Find where the given text appears and provide that cell's center as [x, y] coordinate. 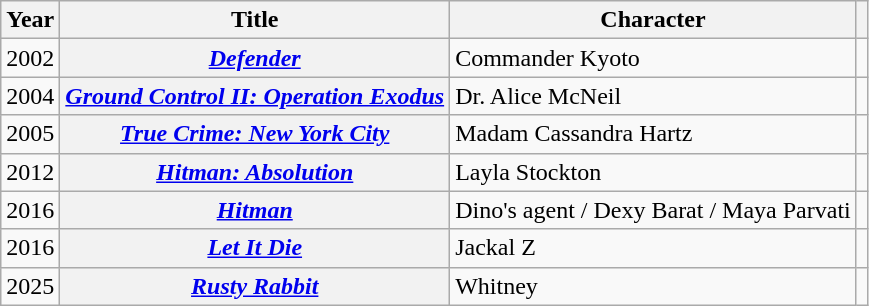
True Crime: New York City [255, 134]
Ground Control II: Operation Exodus [255, 96]
Layla Stockton [654, 172]
Madam Cassandra Hartz [654, 134]
Hitman: Absolution [255, 172]
Character [654, 20]
Let It Die [255, 248]
Hitman [255, 210]
Title [255, 20]
Rusty Rabbit [255, 286]
Defender [255, 58]
Commander Kyoto [654, 58]
2025 [30, 286]
Whitney [654, 286]
2002 [30, 58]
Dino's agent / Dexy Barat / Maya Parvati [654, 210]
Jackal Z [654, 248]
2004 [30, 96]
Dr. Alice McNeil [654, 96]
2012 [30, 172]
Year [30, 20]
2005 [30, 134]
